Identify which cell holds the provided text, then report its [X, Y] central coordinate. 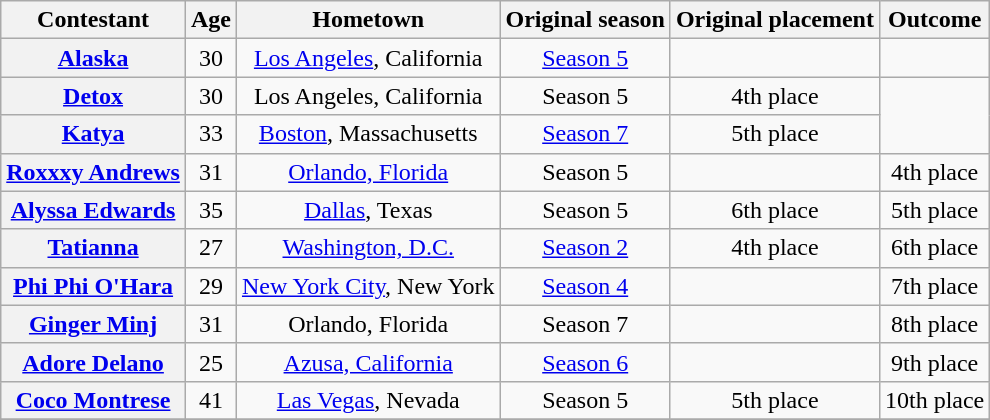
29 [210, 286]
New York City, New York [368, 286]
Season 2 [585, 248]
Alyssa Edwards [94, 210]
Ginger Minj [94, 324]
Season 4 [585, 286]
Phi Phi O'Hara [94, 286]
Contestant [94, 20]
27 [210, 248]
Washington, D.C. [368, 248]
Dallas, Texas [368, 210]
9th place [934, 362]
Las Vegas, Nevada [368, 400]
33 [210, 134]
Outcome [934, 20]
Boston, Massachusetts [368, 134]
35 [210, 210]
8th place [934, 324]
Alaska [94, 58]
Original placement [774, 20]
Azusa, California [368, 362]
Age [210, 20]
Tatianna [94, 248]
Adore Delano [94, 362]
Coco Montrese [94, 400]
Roxxxy Andrews [94, 172]
Detox [94, 96]
Hometown [368, 20]
10th place [934, 400]
25 [210, 362]
41 [210, 400]
Original season [585, 20]
Katya [94, 134]
Season 6 [585, 362]
7th place [934, 286]
